Identify which cell holds the provided text, then report its [X, Y] central coordinate. 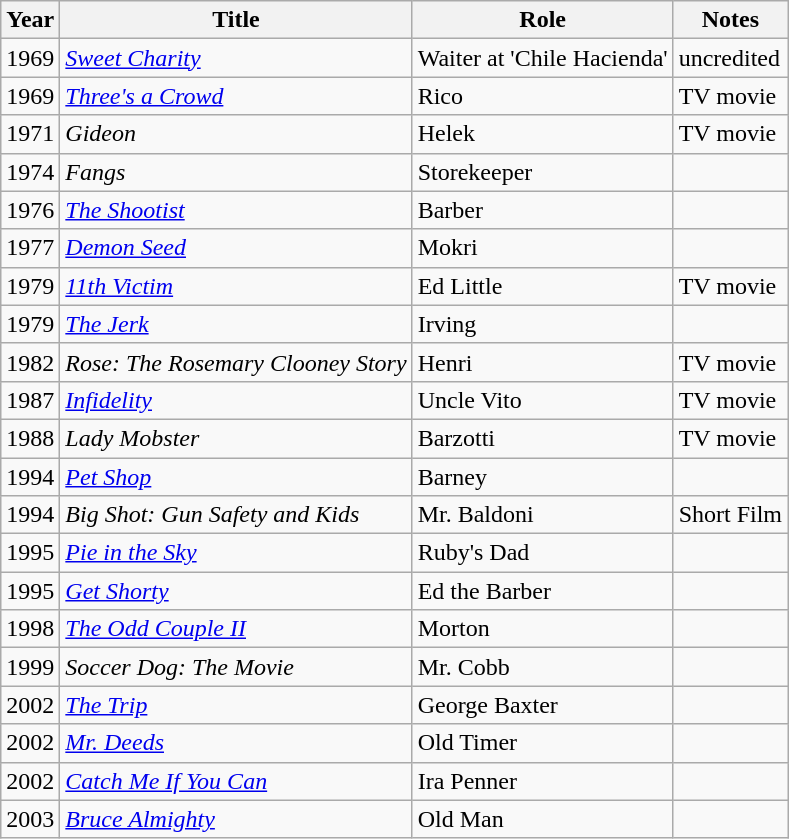
Soccer Dog: The Movie [236, 667]
Get Shorty [236, 591]
Ed the Barber [542, 591]
Catch Me If You Can [236, 781]
Big Shot: Gun Safety and Kids [236, 515]
Sweet Charity [236, 58]
Pie in the Sky [236, 553]
Bruce Almighty [236, 819]
Title [236, 20]
Mr. Cobb [542, 667]
Notes [730, 20]
Pet Shop [236, 477]
Helek [542, 134]
Old Man [542, 819]
1988 [30, 438]
1982 [30, 362]
Rose: The Rosemary Clooney Story [236, 362]
Storekeeper [542, 172]
Mr. Deeds [236, 743]
Irving [542, 324]
Short Film [730, 515]
Barzotti [542, 438]
The Trip [236, 705]
Ira Penner [542, 781]
George Baxter [542, 705]
1987 [30, 400]
Year [30, 20]
The Odd Couple II [236, 629]
Uncle Vito [542, 400]
Fangs [236, 172]
1999 [30, 667]
Mr. Baldoni [542, 515]
Role [542, 20]
1977 [30, 248]
Rico [542, 96]
Henri [542, 362]
Demon Seed [236, 248]
Three's a Crowd [236, 96]
Ed Little [542, 286]
Gideon [236, 134]
1974 [30, 172]
Lady Mobster [236, 438]
2003 [30, 819]
Waiter at 'Chile Hacienda' [542, 58]
uncredited [730, 58]
Infidelity [236, 400]
The Jerk [236, 324]
1976 [30, 210]
Barber [542, 210]
11th Victim [236, 286]
The Shootist [236, 210]
1998 [30, 629]
Morton [542, 629]
Ruby's Dad [542, 553]
1971 [30, 134]
Old Timer [542, 743]
Mokri [542, 248]
Barney [542, 477]
